Determine the (X, Y) coordinate at the center of the cell enclosing the given text.  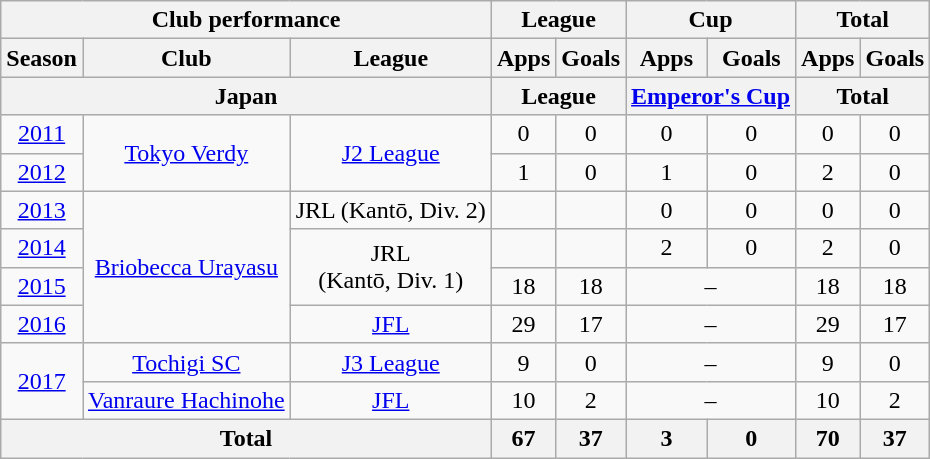
2016 (42, 324)
70 (828, 438)
2017 (42, 381)
3 (667, 438)
Tokyo Verdy (186, 153)
Club performance (246, 20)
2013 (42, 210)
JRL(Kantō, Div. 1) (390, 267)
JRL (Kantō, Div. 2) (390, 210)
J2 League (390, 153)
Japan (246, 96)
Club (186, 58)
J3 League (390, 362)
Vanraure Hachinohe (186, 400)
67 (523, 438)
2015 (42, 286)
2014 (42, 248)
2011 (42, 134)
Emperor's Cup (711, 96)
Briobecca Urayasu (186, 267)
Season (42, 58)
Tochigi SC (186, 362)
2012 (42, 172)
Cup (711, 20)
